Return (x, y) of the center of cell containing provided text 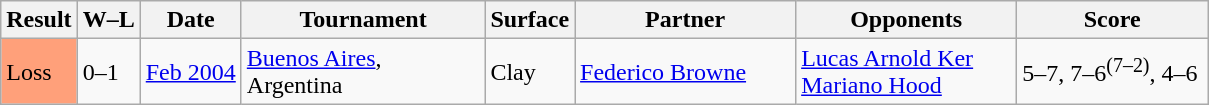
Tournament (363, 20)
Result (39, 20)
Buenos Aires, Argentina (363, 72)
Opponents (906, 20)
Date (190, 20)
W–L (108, 20)
Partner (686, 20)
Surface (530, 20)
Lucas Arnold Ker Mariano Hood (906, 72)
Score (1112, 20)
Clay (530, 72)
Feb 2004 (190, 72)
5–7, 7–6(7–2), 4–6 (1112, 72)
Federico Browne (686, 72)
0–1 (108, 72)
Loss (39, 72)
